Detect which cell encompasses the target text, then output its [x, y] center coordinate. 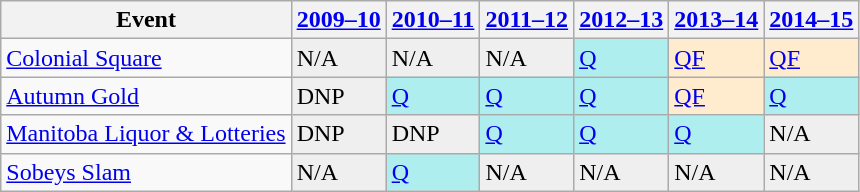
Colonial Square [146, 58]
2010–11 [433, 20]
Event [146, 20]
2009–10 [338, 20]
2013–14 [716, 20]
2012–13 [622, 20]
Manitoba Liquor & Lotteries [146, 134]
Autumn Gold [146, 96]
Sobeys Slam [146, 172]
2014–15 [812, 20]
2011–12 [527, 20]
